Output the [X, Y] coordinate of the center of the cell containing the given text.  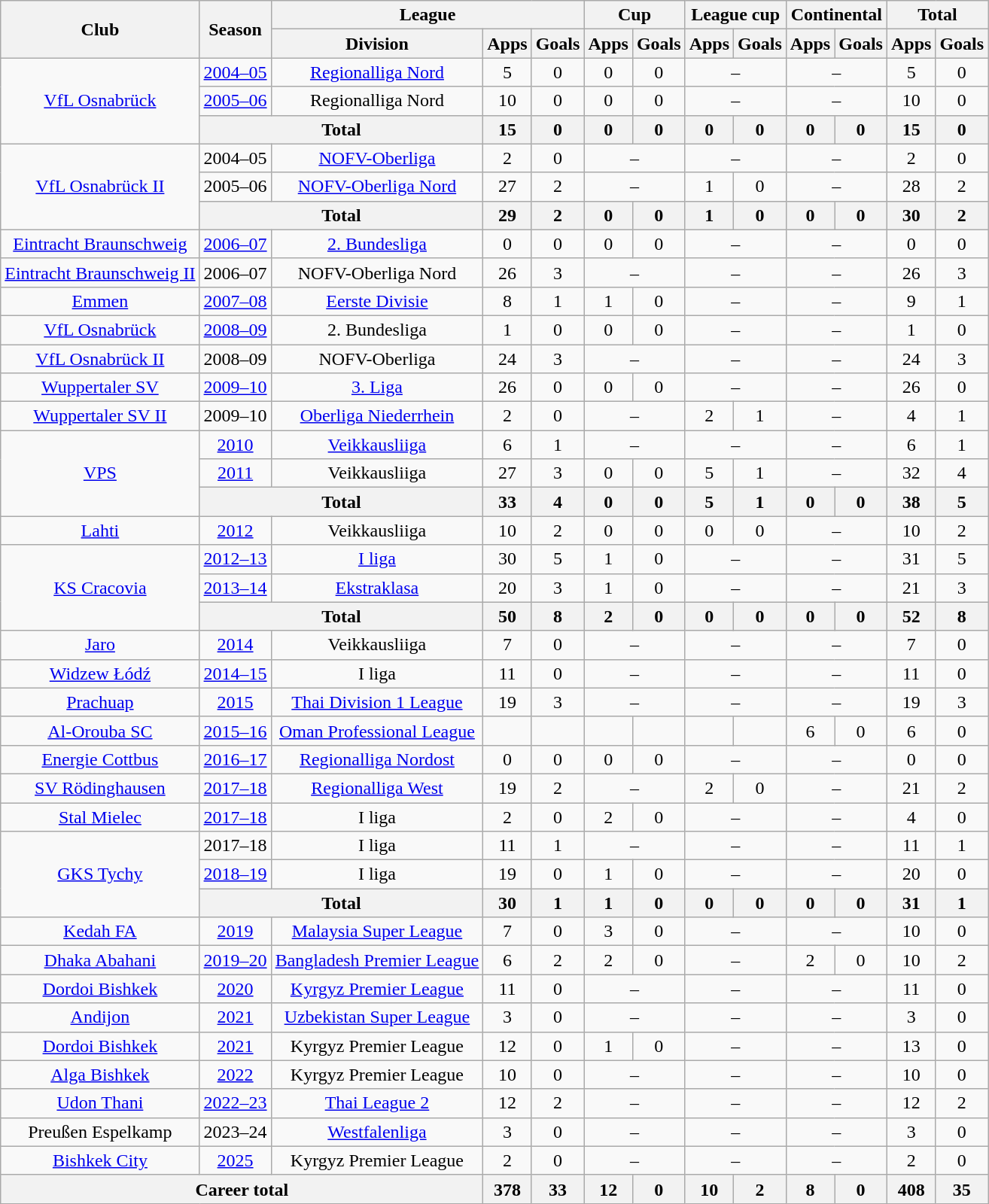
Prachuap [100, 702]
Malaysia Super League [377, 932]
Udon Thani [100, 1103]
Wuppertaler SV [100, 388]
Eerste Divisie [377, 301]
Thai Division 1 League [377, 702]
2022 [235, 1075]
Wuppertaler SV II [100, 416]
2007–08 [235, 301]
Jaro [100, 645]
Thai League 2 [377, 1103]
2025 [235, 1160]
Andijon [100, 1017]
League cup [735, 15]
Al-Orouba SC [100, 731]
Alga Bishkek [100, 1075]
2019–20 [235, 960]
Club [100, 29]
2013–14 [235, 588]
Eintracht Braunschweig [100, 244]
Regionalliga Nordost [377, 759]
Westfalenliga [377, 1132]
Oman Professional League [377, 731]
38 [911, 502]
VPS [100, 473]
2023–24 [235, 1132]
Preußen Espelkamp [100, 1132]
Ekstraklasa [377, 588]
Division [377, 44]
League [428, 15]
Regionalliga West [377, 788]
2022–23 [235, 1103]
50 [507, 616]
Oberliga Niederrhein [377, 416]
2020 [235, 989]
2012 [235, 531]
32 [911, 473]
2012–13 [235, 559]
Career total [242, 1189]
Uzbekistan Super League [377, 1017]
Continental [836, 15]
2015 [235, 702]
28 [911, 187]
Cup [634, 15]
GKS Tychy [100, 874]
Emmen [100, 301]
378 [507, 1189]
9 [911, 301]
2018–19 [235, 874]
2016–17 [235, 759]
52 [911, 616]
Bishkek City [100, 1160]
KS Cracovia [100, 588]
Eintracht Braunschweig II [100, 272]
2019 [235, 932]
Lahti [100, 531]
SV Rödinghausen [100, 788]
408 [911, 1189]
13 [911, 1046]
2014–15 [235, 673]
29 [507, 215]
2011 [235, 473]
Season [235, 29]
2015–16 [235, 731]
Stal Mielec [100, 816]
Kedah FA [100, 932]
35 [962, 1189]
Bangladesh Premier League [377, 960]
Energie Cottbus [100, 759]
2010 [235, 445]
2014 [235, 645]
Widzew Łódź [100, 673]
3. Liga [377, 388]
Dhaka Abahani [100, 960]
